From the cell containing the given text, extract its center point as [X, Y] coordinate. 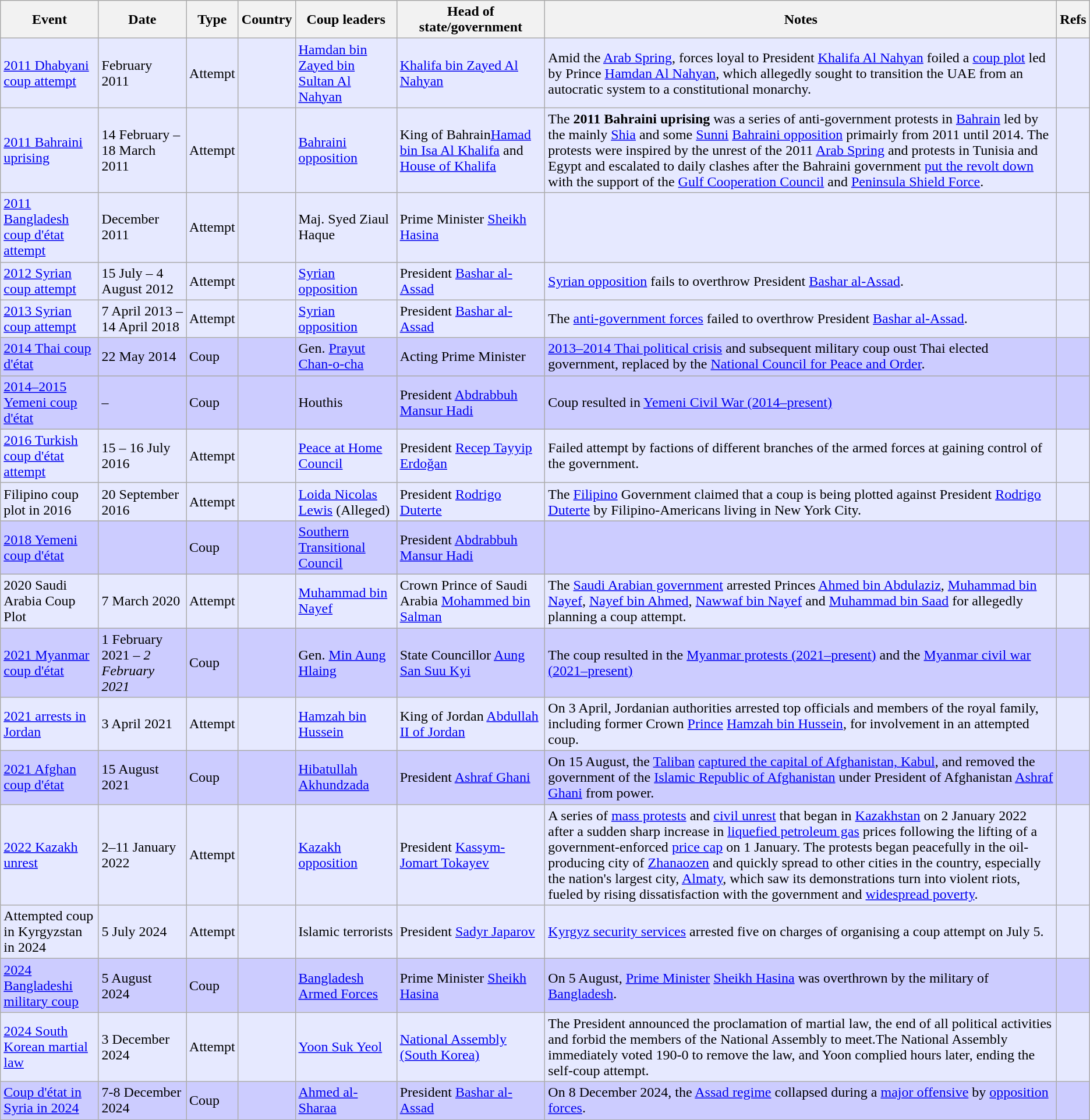
Maj. Syed Ziaul Haque [346, 227]
2024 South Korean martial law [49, 1047]
Coup d'état in Syria in 2024 [49, 1100]
Coup leaders [346, 20]
2014 Thai coup d'état [49, 356]
President Sadyr Japarov [470, 932]
2018 Yemeni coup d'état [49, 547]
Attempted coup in Kyrgyzstan in 2024 [49, 932]
Coup resulted in Yemeni Civil War (2014–present) [801, 402]
22 May 2014 [142, 356]
2–11 January 2022 [142, 855]
2024 Bangladeshi military coup [49, 986]
5 July 2024 [142, 932]
2021 Afghan coup d'état [49, 778]
14 February – 18 March 2011 [142, 150]
1 February 2021 – 2 February 2021 [142, 662]
Syrian opposition fails to overthrow President Bashar al-Assad. [801, 281]
Kyrgyz security services arrested five on charges of organising a coup attempt on July 5. [801, 932]
President Kassym-Jomart Tokayev [470, 855]
2020 Saudi Arabia Coup Plot [49, 601]
Khalifa bin Zayed Al Nahyan [470, 73]
7 March 2020 [142, 601]
2011 Dhabyani coup attempt [49, 73]
Islamic terrorists [346, 932]
The coup resulted in the Myanmar protests (2021–present) and the Myanmar civil war (2021–present) [801, 662]
3 April 2021 [142, 724]
On 8 December 2024, the Assad regime collapsed during a major offensive by opposition forces. [801, 1100]
2016 Turkish coup d'état attempt [49, 456]
Muhammad bin Nayef [346, 601]
Southern Transitional Council [346, 547]
2013–2014 Thai political crisis and subsequent military coup oust Thai elected government, replaced by the National Council for Peace and Order. [801, 356]
Head of state/government [470, 20]
15 – 16 July 2016 [142, 456]
On 5 August, Prime Minister Sheikh Hasina was overthrown by the military of Bangladesh. [801, 986]
King of Jordan Abdullah II of Jordan [470, 724]
15 August 2021 [142, 778]
2011 Bahraini uprising [49, 150]
The anti-government forces failed to overthrow President Bashar al-Assad. [801, 319]
Date [142, 20]
2013 Syrian coup attempt [49, 319]
Failed attempt by factions of different branches of the armed forces at gaining control of the government. [801, 456]
Peace at Home Council [346, 456]
Acting Prime Minister [470, 356]
Refs [1073, 20]
Country [267, 20]
Bangladesh Armed Forces [346, 986]
President Rodrigo Duterte [470, 502]
State Councillor Aung San Suu Kyi [470, 662]
Hamzah bin Hussein [346, 724]
3 December 2024 [142, 1047]
Hamdan bin Zayed bin Sultan Al Nahyan [346, 73]
Houthis [346, 402]
Bahraini opposition [346, 150]
Filipino coup plot in 2016 [49, 502]
2022 Kazakh unrest [49, 855]
20 September 2016 [142, 502]
5 August 2024 [142, 986]
2012 Syrian coup attempt [49, 281]
February 2011 [142, 73]
Gen. Prayut Chan-o-cha [346, 356]
7 April 2013 – 14 April 2018 [142, 319]
December 2011 [142, 227]
2021 arrests in Jordan [49, 724]
Type [213, 20]
President Ashraf Ghani [470, 778]
Event [49, 20]
Crown Prince of Saudi Arabia Mohammed bin Salman [470, 601]
The Filipino Government claimed that a coup is being plotted against President Rodrigo Duterte by Filipino-Americans living in New York City. [801, 502]
2011 Bangladesh coup d'état attempt [49, 227]
Ahmed al-Sharaa [346, 1100]
2014–2015 Yemeni coup d'état [49, 402]
King of BahrainHamad bin Isa Al Khalifa and House of Khalifa [470, 150]
2021 Myanmar coup d'état [49, 662]
15 July – 4 August 2012 [142, 281]
Loida Nicolas Lewis (Alleged) [346, 502]
Yoon Suk Yeol [346, 1047]
National Assembly (South Korea) [470, 1047]
Notes [801, 20]
– [142, 402]
Kazakh opposition [346, 855]
President Recep Tayyip Erdoğan [470, 456]
Hibatullah Akhundzada [346, 778]
7-8 December 2024 [142, 1100]
Gen. Min Aung Hlaing [346, 662]
